Provide the (x, y) coordinate of the cell's center where the given text is located.  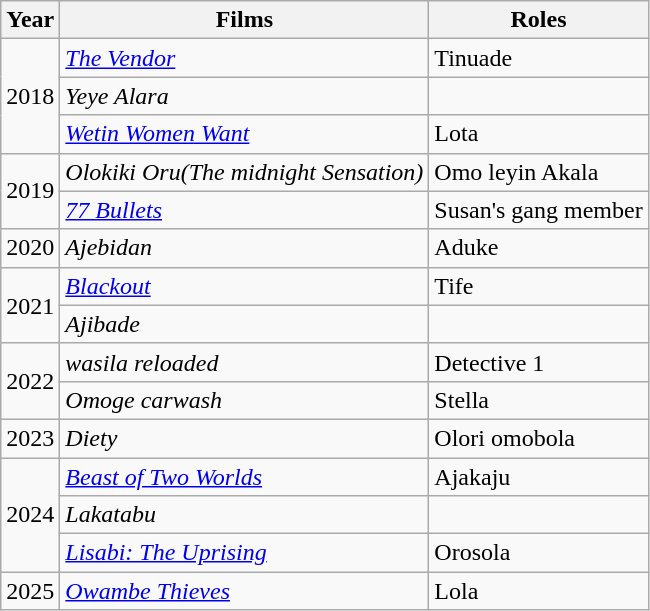
2023 (30, 438)
Ajakaju (538, 477)
Roles (538, 20)
2018 (30, 96)
Lola (538, 591)
Diety (244, 438)
Omoge carwash (244, 400)
The Vendor (244, 58)
Lakatabu (244, 515)
Olokiki Oru(The midnight Sensation) (244, 172)
Yeye Alara (244, 96)
Tinuade (538, 58)
Aduke (538, 248)
2019 (30, 191)
Olori omobola (538, 438)
Films (244, 20)
Detective 1 (538, 362)
Blackout (244, 286)
wasila reloaded (244, 362)
Omo leyin Akala (538, 172)
Lota (538, 134)
77 Bullets (244, 210)
2025 (30, 591)
2022 (30, 381)
2020 (30, 248)
Year (30, 20)
Owambe Thieves (244, 591)
2021 (30, 305)
Susan's gang member (538, 210)
Beast of Two Worlds (244, 477)
Ajibade (244, 324)
Ajebidan (244, 248)
2024 (30, 515)
Wetin Women Want (244, 134)
Lisabi: The Uprising (244, 553)
Orosola (538, 553)
Tife (538, 286)
Stella (538, 400)
